Capture the cell that displays the provided text and extract its (X, Y) central coordinate. 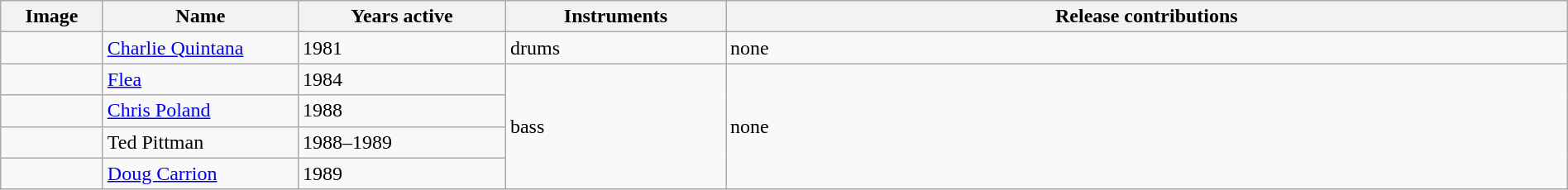
bass (615, 126)
Charlie Quintana (200, 48)
Years active (402, 17)
Name (200, 17)
Instruments (615, 17)
drums (615, 48)
1988–1989 (402, 142)
Flea (200, 79)
Ted Pittman (200, 142)
1989 (402, 173)
Doug Carrion (200, 173)
1981 (402, 48)
1988 (402, 111)
1984 (402, 79)
Image (52, 17)
Chris Poland (200, 111)
Release contributions (1147, 17)
